Return [X, Y] of the center of cell containing provided text 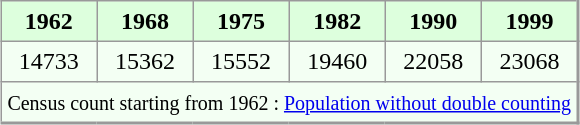
Census count starting from 1962 : Population without double counting [290, 102]
1975 [241, 21]
1962 [49, 21]
1968 [145, 21]
1982 [337, 21]
14733 [49, 61]
22058 [433, 61]
1990 [433, 21]
19460 [337, 61]
15552 [241, 61]
23068 [530, 61]
1999 [530, 21]
15362 [145, 61]
